Return [X, Y] of the center of cell containing provided text 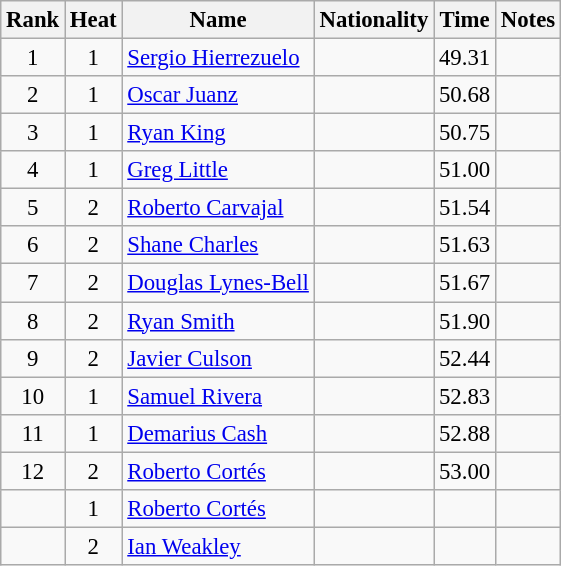
Ryan King [218, 133]
50.75 [465, 133]
Samuel Rivera [218, 396]
3 [33, 133]
51.90 [465, 321]
Name [218, 20]
Heat [94, 20]
6 [33, 245]
51.63 [465, 245]
53.00 [465, 471]
Rank [33, 20]
51.54 [465, 208]
Shane Charles [218, 245]
4 [33, 170]
Javier Culson [218, 358]
8 [33, 321]
12 [33, 471]
10 [33, 396]
51.67 [465, 283]
Demarius Cash [218, 433]
11 [33, 433]
Notes [528, 20]
49.31 [465, 58]
Nationality [374, 20]
Douglas Lynes-Bell [218, 283]
52.83 [465, 396]
Oscar Juanz [218, 95]
Ian Weakley [218, 546]
Sergio Hierrezuelo [218, 58]
50.68 [465, 95]
Roberto Carvajal [218, 208]
9 [33, 358]
Greg Little [218, 170]
Time [465, 20]
52.44 [465, 358]
Ryan Smith [218, 321]
51.00 [465, 170]
7 [33, 283]
52.88 [465, 433]
5 [33, 208]
